Detect which cell encompasses the target text, then output its (x, y) center coordinate. 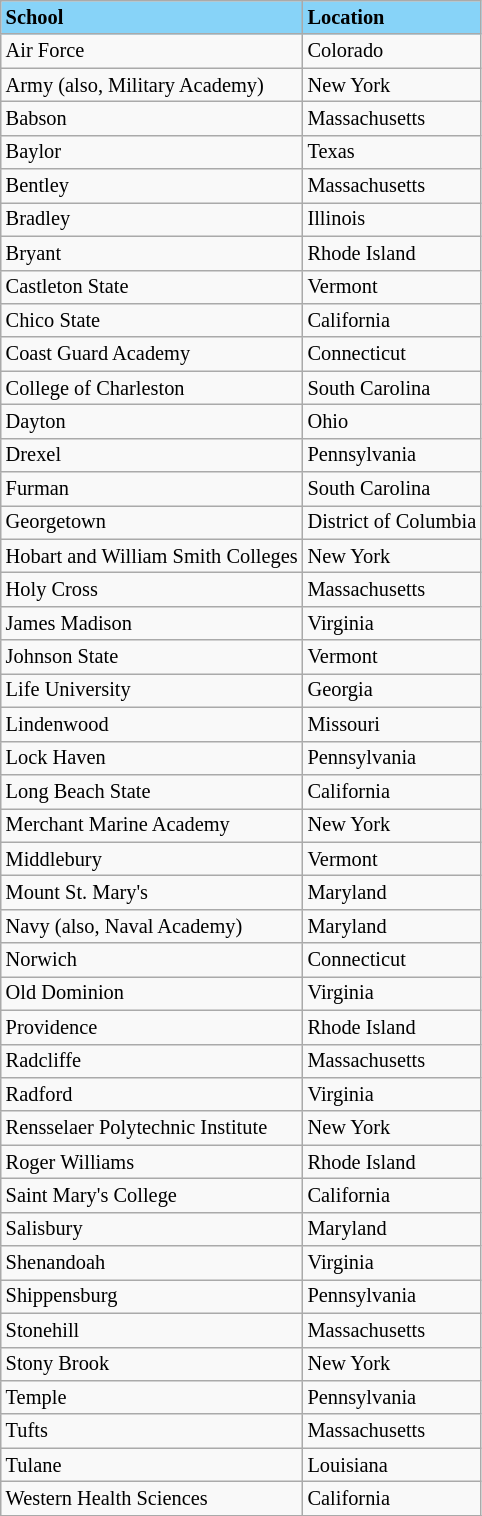
Furman (152, 489)
Providence (152, 1027)
Bradley (152, 219)
Louisiana (392, 1465)
Bentley (152, 186)
James Madison (152, 623)
Rensselaer Polytechnic Institute (152, 1128)
Stonehill (152, 1330)
Drexel (152, 455)
Ohio (392, 421)
Norwich (152, 960)
Middlebury (152, 859)
Salisbury (152, 1229)
Lock Haven (152, 758)
Roger Williams (152, 1162)
Texas (392, 152)
Old Dominion (152, 993)
Shenandoah (152, 1263)
Stony Brook (152, 1364)
Temple (152, 1397)
Georgetown (152, 522)
Chico State (152, 320)
Missouri (392, 724)
School (152, 17)
Shippensburg (152, 1296)
Saint Mary's College (152, 1195)
Radcliffe (152, 1061)
Radford (152, 1094)
Merchant Marine Academy (152, 825)
Long Beach State (152, 791)
Western Health Sciences (152, 1498)
Air Force (152, 51)
Lindenwood (152, 724)
Hobart and William Smith Colleges (152, 556)
Holy Cross (152, 589)
District of Columbia (392, 522)
Georgia (392, 690)
Johnson State (152, 657)
Life University (152, 690)
Mount St. Mary's (152, 892)
Baylor (152, 152)
Babson (152, 118)
Bryant (152, 253)
Tufts (152, 1431)
Castleton State (152, 287)
Location (392, 17)
Navy (also, Naval Academy) (152, 926)
Tulane (152, 1465)
Army (also, Military Academy) (152, 85)
Dayton (152, 421)
Illinois (392, 219)
College of Charleston (152, 388)
Coast Guard Academy (152, 354)
Colorado (392, 51)
